For the text-containing cell, return its midpoint in (X, Y) coordinate format. 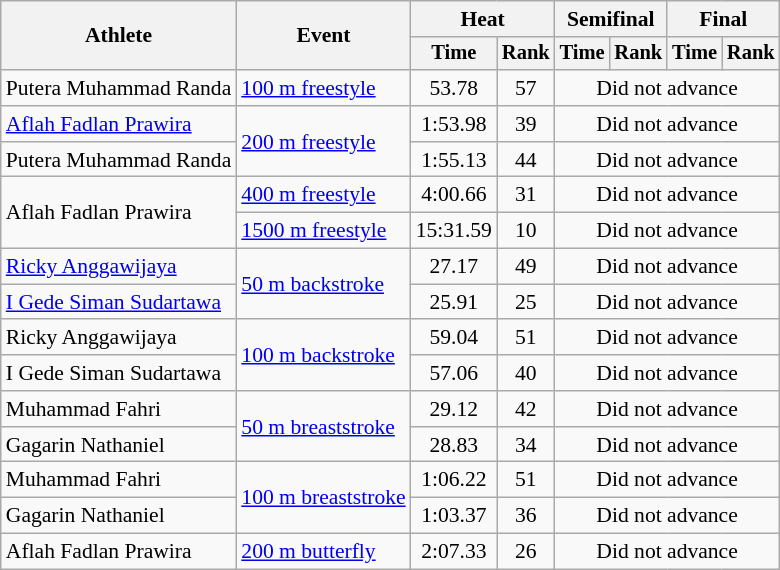
15:31.59 (454, 231)
40 (526, 373)
31 (526, 195)
25 (526, 302)
1:06.22 (454, 480)
26 (526, 552)
Semifinal (611, 19)
27.17 (454, 267)
39 (526, 124)
100 m backstroke (323, 356)
100 m breaststroke (323, 498)
50 m breaststroke (323, 426)
50 m backstroke (323, 284)
400 m freestyle (323, 195)
28.83 (454, 445)
200 m freestyle (323, 142)
29.12 (454, 409)
57.06 (454, 373)
200 m butterfly (323, 552)
49 (526, 267)
34 (526, 445)
57 (526, 88)
Final (723, 19)
36 (526, 516)
2:07.33 (454, 552)
10 (526, 231)
Heat (483, 19)
44 (526, 160)
Athlete (119, 36)
59.04 (454, 338)
4:00.66 (454, 195)
42 (526, 409)
1500 m freestyle (323, 231)
1:55.13 (454, 160)
53.78 (454, 88)
100 m freestyle (323, 88)
Event (323, 36)
1:53.98 (454, 124)
25.91 (454, 302)
1:03.37 (454, 516)
